Pinpoint the cell where the given text exists, returning its [x, y] midpoint coordinate. 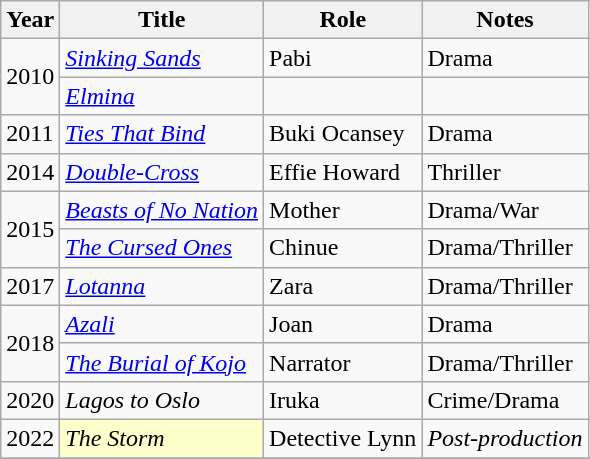
Crime/Drama [505, 400]
The Cursed Ones [162, 248]
Double-Cross [162, 172]
2014 [30, 172]
Title [162, 20]
Role [343, 20]
The Burial of Kojo [162, 362]
The Storm [162, 438]
Detective Lynn [343, 438]
Chinue [343, 248]
Azali [162, 324]
2011 [30, 134]
Sinking Sands [162, 58]
Elmina [162, 96]
Beasts of No Nation [162, 210]
Effie Howard [343, 172]
Post-production [505, 438]
Mother [343, 210]
2017 [30, 286]
Lotanna [162, 286]
Iruka [343, 400]
2022 [30, 438]
Joan [343, 324]
2018 [30, 343]
Drama/War [505, 210]
Year [30, 20]
Thriller [505, 172]
Lagos to Oslo [162, 400]
Ties That Bind [162, 134]
2020 [30, 400]
Pabi [343, 58]
Buki Ocansey [343, 134]
2015 [30, 229]
Narrator [343, 362]
Notes [505, 20]
Zara [343, 286]
2010 [30, 77]
